Return the [x, y] coordinate for the center point of the cell that contains the specified text.  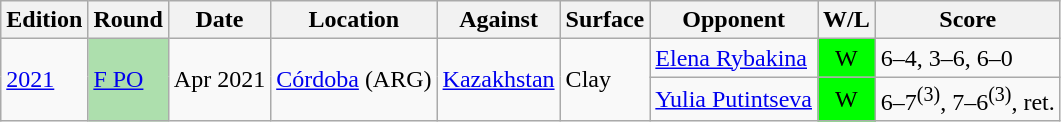
Against [498, 20]
2021 [44, 80]
Apr 2021 [219, 80]
Surface [605, 20]
6–4, 3–6, 6–0 [968, 58]
Score [968, 20]
Yulia Putintseva [734, 100]
6–7(3), 7–6(3), ret. [968, 100]
Round [128, 20]
Opponent [734, 20]
W/L [847, 20]
Clay [605, 80]
Córdoba (ARG) [354, 80]
Edition [44, 20]
Location [354, 20]
Kazakhstan [498, 80]
Elena Rybakina [734, 58]
Date [219, 20]
F PO [128, 80]
